Detect which cell encompasses the target text, then output its (x, y) center coordinate. 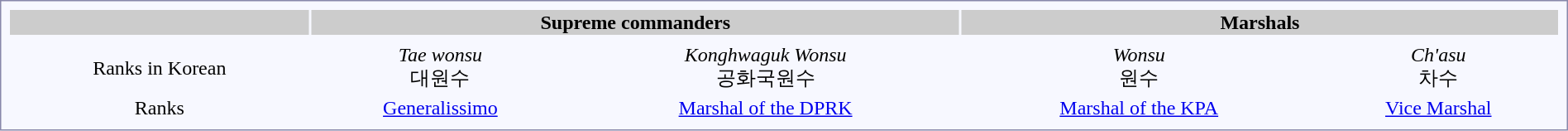
Wonsu 원수 (1140, 68)
Tae wonsu대원수 (441, 68)
Ranks in Korean (160, 68)
Supreme commanders (635, 22)
Generalissimo (441, 109)
Marshal of the DPRK (766, 109)
Vice Marshal (1439, 109)
Marshal of the KPA (1140, 109)
Konghwaguk Wonsu 공화국원수 (766, 68)
Marshals (1260, 22)
Ch'asu 차수 (1439, 68)
Ranks (160, 109)
